Find where the given text appears and provide that cell's center as [x, y] coordinate. 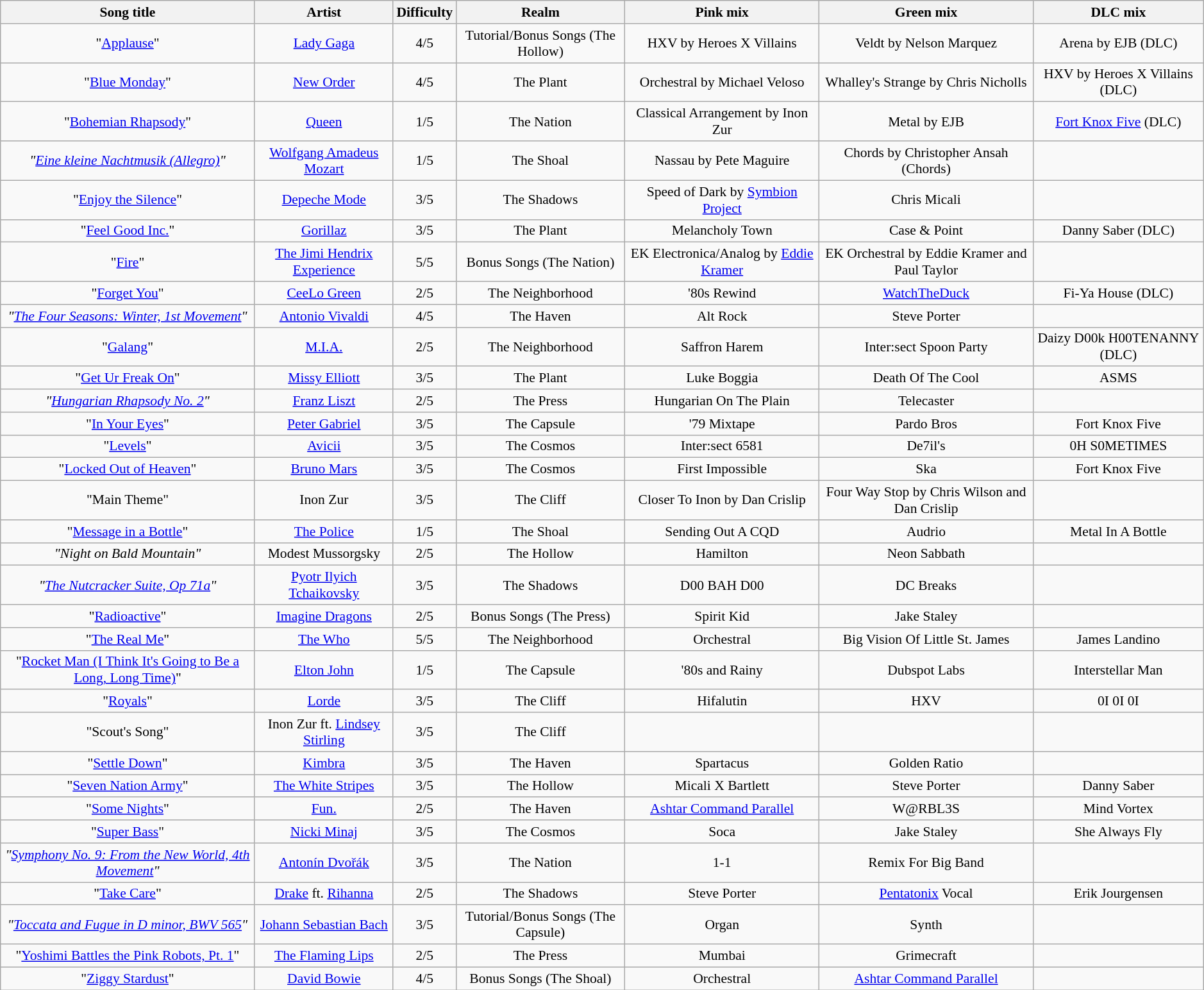
Johann Sebastian Bach [324, 925]
The Police [324, 531]
Green mix [926, 12]
Tutorial/Bonus Songs (The Hollow) [540, 42]
Veldt by Nelson Marquez [926, 42]
"Locked Out of Heaven" [128, 469]
Soca [722, 832]
David Bowie [324, 978]
Luke Boggia [722, 378]
Missy Elliott [324, 378]
0I 0I 0I [1118, 701]
Nassau by Pete Maguire [722, 160]
The Who [324, 639]
The Jimi Hendrix Experience [324, 262]
Closer To Inon by Dan Crislip [722, 500]
Case & Point [926, 231]
Lorde [324, 701]
"Yoshimi Battles the Pink Robots, Pt. 1" [128, 955]
"Blue Monday" [128, 82]
Metal by EJB [926, 122]
Fort Knox Five (DLC) [1118, 122]
"Bohemian Rhapsody" [128, 122]
Organ [722, 925]
James Landino [1118, 639]
Big Vision Of Little St. James [926, 639]
"Fire" [128, 262]
Pardo Bros [926, 423]
Bonus Songs (The Shoal) [540, 978]
"Royals" [128, 701]
"Galang" [128, 346]
Drake ft. Rihanna [324, 894]
"Get Ur Freak On" [128, 378]
Telecaster [926, 401]
Daizy D00k H00TENANNY (DLC) [1118, 346]
Hungarian On The Plain [722, 401]
"The Nutcracker Suite, Op 71a" [128, 585]
Nicki Minaj [324, 832]
The Flaming Lips [324, 955]
Pyotr Ilyich Tchaikovsky [324, 585]
Tutorial/Bonus Songs (The Capsule) [540, 925]
Wolfgang Amadeus Mozart [324, 160]
Inon Zur [324, 500]
DLC mix [1118, 12]
'80s and Rainy [722, 669]
HXV by Heroes X Villains (DLC) [1118, 82]
Difficulty [424, 12]
Grimecraft [926, 955]
Classical Arrangement by Inon Zur [722, 122]
Saffron Harem [722, 346]
CeeLo Green [324, 293]
Speed of Dark by Symbion Project [722, 200]
D00 BAH D00 [722, 585]
M.I.A. [324, 346]
New Order [324, 82]
"Levels" [128, 446]
Gorillaz [324, 231]
Elton John [324, 669]
Kimbra [324, 763]
"Message in a Bottle" [128, 531]
"In Your Eyes" [128, 423]
Neon Sabbath [926, 554]
The White Stripes [324, 786]
Ska [926, 469]
Pentatonix Vocal [926, 894]
"Enjoy the Silence" [128, 200]
Mind Vortex [1118, 809]
Sending Out A CQD [722, 531]
"Scout's Song" [128, 732]
Chris Micali [926, 200]
"The Real Me" [128, 639]
"Settle Down" [128, 763]
Metal In A Bottle [1118, 531]
"Forget You" [128, 293]
Queen [324, 122]
First Impossible [722, 469]
De7il's [926, 446]
Interstellar Man [1118, 669]
"Hungarian Rhapsody No. 2" [128, 401]
"Toccata and Fugue in D minor, BWV 565" [128, 925]
"Feel Good Inc." [128, 231]
Micali X Bartlett [722, 786]
Hifalutin [722, 701]
Pink mix [722, 12]
Erik Jourgensen [1118, 894]
"Eine kleine Nachtmusik (Allegro)" [128, 160]
"Super Bass" [128, 832]
Song title [128, 12]
"Rocket Man (I Think It's Going to Be a Long, Long Time)" [128, 669]
Antonín Dvořák [324, 862]
"Applause" [128, 42]
Mumbai [722, 955]
HXV by Heroes X Villains [722, 42]
Melancholy Town [722, 231]
Bonus Songs (The Nation) [540, 262]
Arena by EJB (DLC) [1118, 42]
1-1 [722, 862]
Realm [540, 12]
Audrio [926, 531]
"Seven Nation Army" [128, 786]
Orchestral by Michael Veloso [722, 82]
Dubspot Labs [926, 669]
Synth [926, 925]
Whalley's Strange by Chris Nicholls [926, 82]
She Always Fly [1118, 832]
Chords by Christopher Ansah (Chords) [926, 160]
'80s Rewind [722, 293]
Remix For Big Band [926, 862]
EK Orchestral by Eddie Kramer and Paul Taylor [926, 262]
W@RBL3S [926, 809]
Depeche Mode [324, 200]
Artist [324, 12]
Lady Gaga [324, 42]
Antonio Vivaldi [324, 315]
WatchTheDuck [926, 293]
Inter:sect 6581 [722, 446]
Inon Zur ft. Lindsey Stirling [324, 732]
"Radioactive" [128, 616]
Golden Ratio [926, 763]
Danny Saber [1118, 786]
0H S0METIMES [1118, 446]
"The Four Seasons: Winter, 1st Movement" [128, 315]
"Symphony No. 9: From the New World, 4th Movement" [128, 862]
"Main Theme" [128, 500]
Four Way Stop by Chris Wilson and Dan Crislip [926, 500]
EK Electronica/Analog by Eddie Kramer [722, 262]
Peter Gabriel [324, 423]
Imagine Dragons [324, 616]
Fi-Ya House (DLC) [1118, 293]
Bruno Mars [324, 469]
Inter:sect Spoon Party [926, 346]
'79 Mixtape [722, 423]
Modest Mussorgsky [324, 554]
Hamilton [722, 554]
Danny Saber (DLC) [1118, 231]
Franz Liszt [324, 401]
Bonus Songs (The Press) [540, 616]
Alt Rock [722, 315]
Avicii [324, 446]
Spirit Kid [722, 616]
"Some Nights" [128, 809]
Death Of The Cool [926, 378]
Spartacus [722, 763]
"Ziggy Stardust" [128, 978]
HXV [926, 701]
"Take Care" [128, 894]
ASMS [1118, 378]
DC Breaks [926, 585]
Fun. [324, 809]
"Night on Bald Mountain" [128, 554]
